Identify which cell holds the provided text, then report its [x, y] central coordinate. 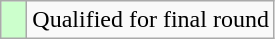
Qualified for final round [151, 20]
